Determine the (x, y) coordinate at the center of the cell enclosing the given text.  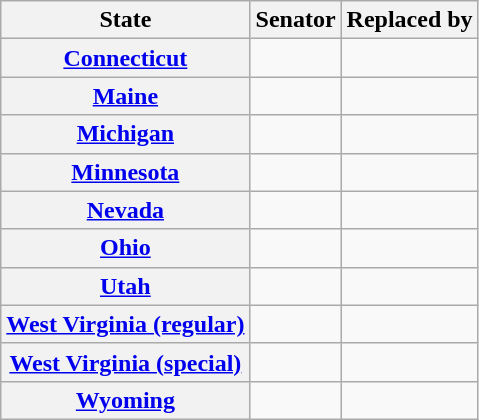
Senator (296, 20)
West Virginia (regular) (126, 324)
Minnesota (126, 172)
State (126, 20)
Nevada (126, 210)
Ohio (126, 248)
Wyoming (126, 400)
West Virginia (special) (126, 362)
Connecticut (126, 58)
Maine (126, 96)
Replaced by (410, 20)
Utah (126, 286)
Michigan (126, 134)
